Capture the cell that displays the provided text and extract its [X, Y] central coordinate. 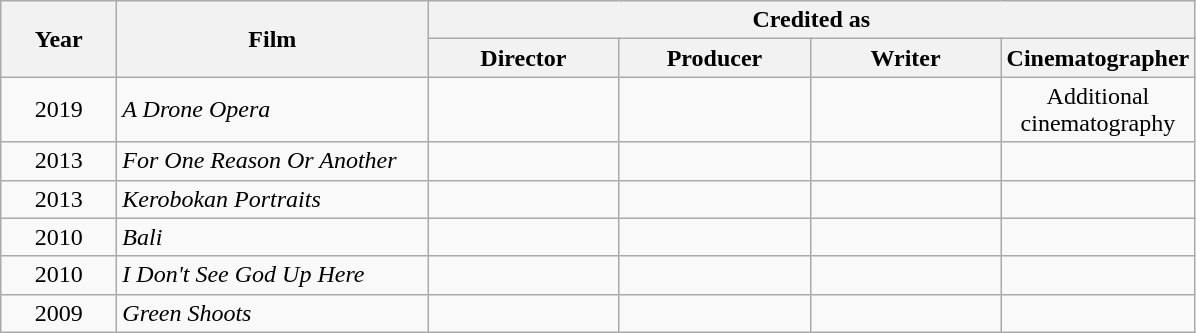
2009 [59, 313]
Green Shoots [272, 313]
Year [59, 39]
For One Reason Or Another [272, 161]
Producer [714, 58]
Additional cinematography [1098, 110]
Film [272, 39]
2019 [59, 110]
Writer [906, 58]
Kerobokan Portraits [272, 199]
Cinematographer [1098, 58]
I Don't See God Up Here [272, 275]
Director [524, 58]
Bali [272, 237]
A Drone Opera [272, 110]
Credited as [812, 20]
